Locate the cell with the specified text and output its [x, y] center coordinate. 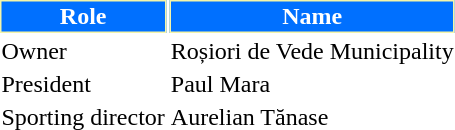
Name [312, 16]
Role [83, 16]
Paul Mara [312, 84]
Roșiori de Vede Municipality [312, 51]
Owner [83, 51]
President [83, 84]
